Return the [x, y] coordinate for the center point of the cell that contains the specified text.  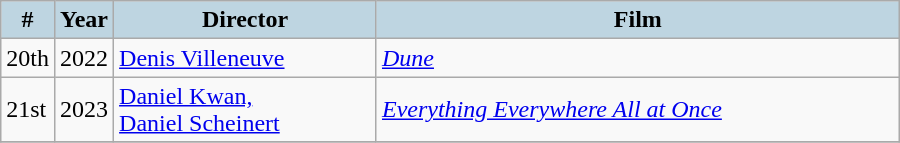
Film [638, 20]
21st [28, 110]
20th [28, 58]
Denis Villeneuve [246, 58]
2023 [84, 110]
Daniel Kwan,Daniel Scheinert [246, 110]
Everything Everywhere All at Once [638, 110]
Dune [638, 58]
# [28, 20]
Year [84, 20]
Director [246, 20]
2022 [84, 58]
